Detect which cell encompasses the target text, then output its [X, Y] center coordinate. 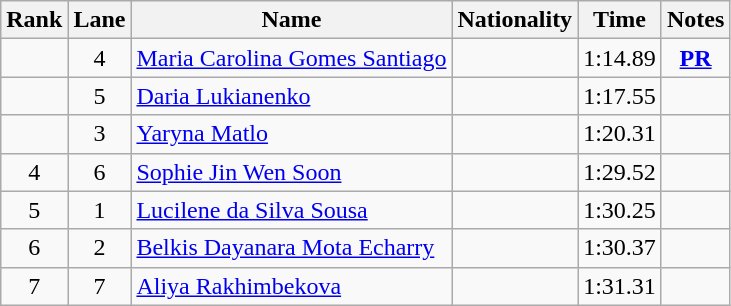
Nationality [515, 20]
Daria Lukianenko [292, 96]
Sophie Jin Wen Soon [292, 172]
1:20.31 [620, 134]
1:30.25 [620, 210]
1:29.52 [620, 172]
Maria Carolina Gomes Santiago [292, 58]
2 [100, 248]
Lucilene da Silva Sousa [292, 210]
1:31.31 [620, 286]
Rank [34, 20]
1 [100, 210]
1:17.55 [620, 96]
Lane [100, 20]
Name [292, 20]
Aliya Rakhimbekova [292, 286]
Notes [695, 20]
Yaryna Matlo [292, 134]
1:30.37 [620, 248]
1:14.89 [620, 58]
Belkis Dayanara Mota Echarry [292, 248]
3 [100, 134]
PR [695, 58]
Time [620, 20]
